Identify which cell holds the provided text, then report its [x, y] central coordinate. 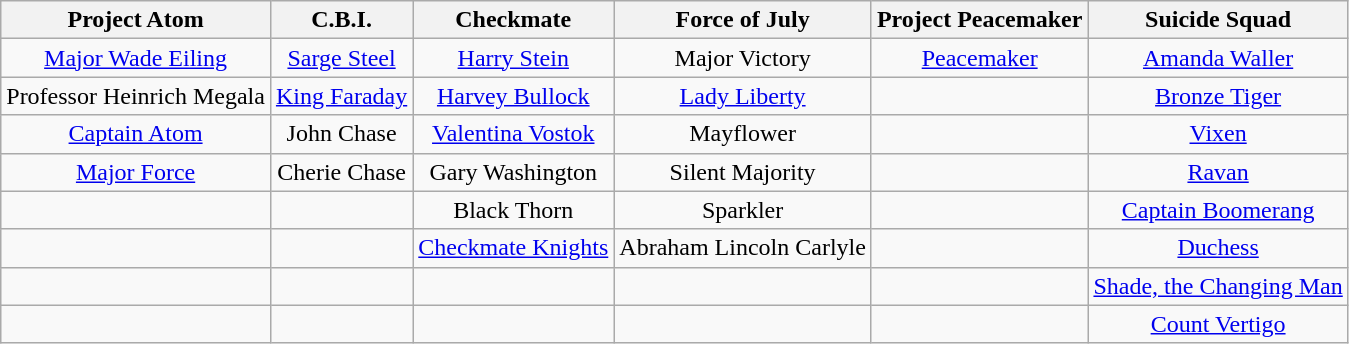
Force of July [743, 20]
Suicide Squad [1218, 20]
Sparkler [743, 210]
King Faraday [341, 96]
Silent Majority [743, 172]
Valentina Vostok [514, 134]
Abraham Lincoln Carlyle [743, 248]
Project Atom [136, 20]
Major Victory [743, 58]
Bronze Tiger [1218, 96]
Shade, the Changing Man [1218, 286]
Major Wade Eiling [136, 58]
Duchess [1218, 248]
Vixen [1218, 134]
Checkmate [514, 20]
Mayflower [743, 134]
Count Vertigo [1218, 324]
Black Thorn [514, 210]
Captain Boomerang [1218, 210]
Amanda Waller [1218, 58]
John Chase [341, 134]
Lady Liberty [743, 96]
Major Force [136, 172]
Harry Stein [514, 58]
Peacemaker [979, 58]
Professor Heinrich Megala [136, 96]
Harvey Bullock [514, 96]
Gary Washington [514, 172]
Cherie Chase [341, 172]
Project Peacemaker [979, 20]
Checkmate Knights [514, 248]
Sarge Steel [341, 58]
Ravan [1218, 172]
Captain Atom [136, 134]
C.B.I. [341, 20]
